Return [X, Y] of the center of cell containing provided text 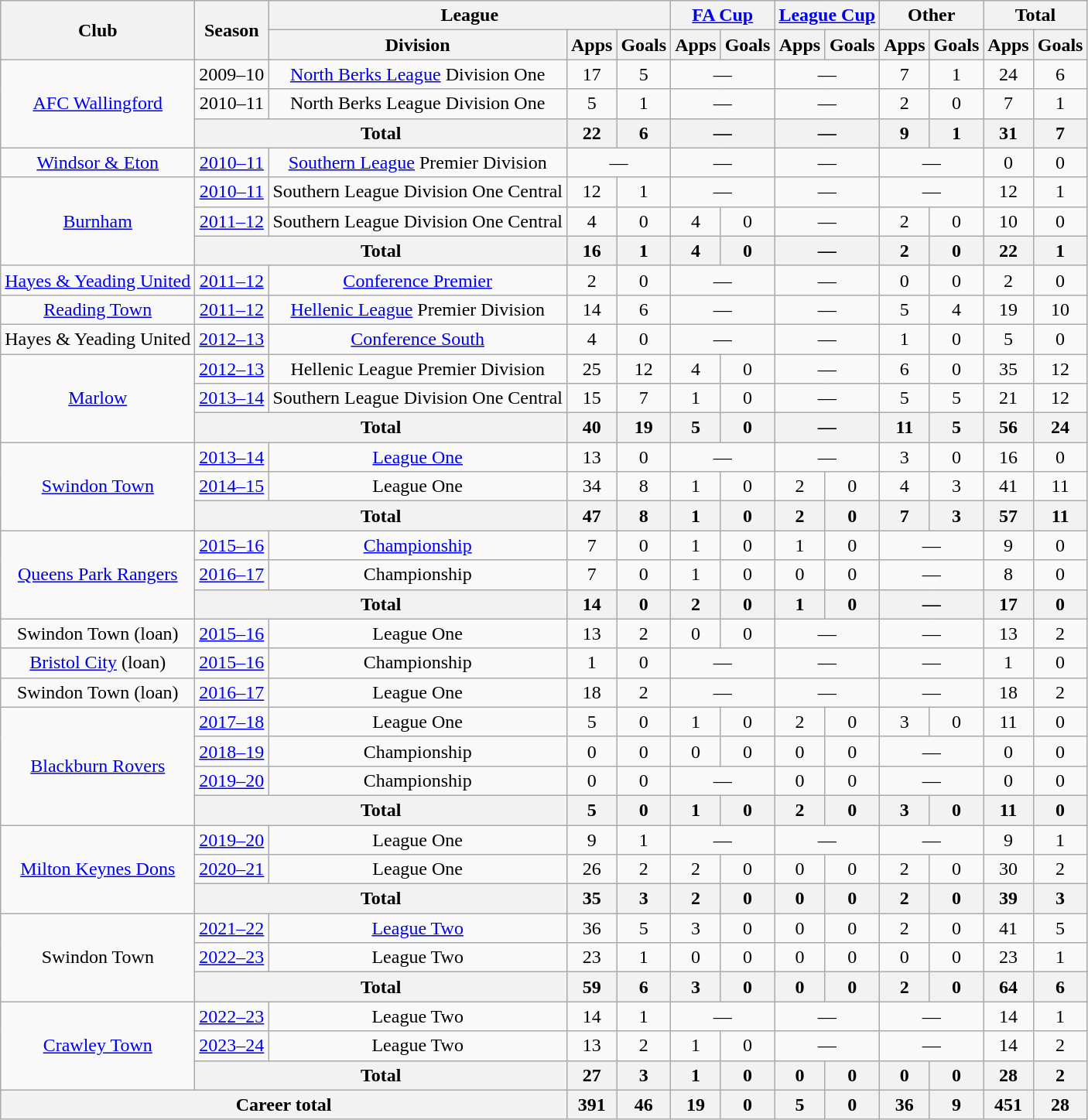
League Cup [827, 15]
Club [98, 30]
Crawley Town [98, 1046]
Season [232, 30]
Conference South [418, 339]
21 [1008, 398]
Conference Premier [418, 280]
Reading Town [98, 309]
27 [591, 1075]
Burnham [98, 221]
2009–10 [232, 74]
FA Cup [723, 15]
Windsor & Eton [98, 162]
2017–18 [232, 722]
Career total [284, 1105]
64 [1008, 987]
46 [644, 1105]
Division [418, 45]
39 [1008, 899]
40 [591, 428]
15 [591, 398]
47 [591, 516]
34 [591, 487]
Marlow [98, 398]
31 [1008, 133]
25 [591, 369]
2014–15 [232, 487]
AFC Wallingford [98, 104]
Blackburn Rovers [98, 766]
26 [591, 869]
2020–21 [232, 869]
League [470, 15]
59 [591, 987]
Other [932, 15]
57 [1008, 516]
56 [1008, 428]
Bristol City (loan) [98, 663]
Milton Keynes Dons [98, 869]
451 [1008, 1105]
2021–22 [232, 928]
Queens Park Rangers [98, 575]
2023–24 [232, 1046]
30 [1008, 869]
Southern League Premier Division [418, 162]
391 [591, 1105]
2018–19 [232, 751]
